Search for the cell housing the specified text and yield its [x, y] center coordinate. 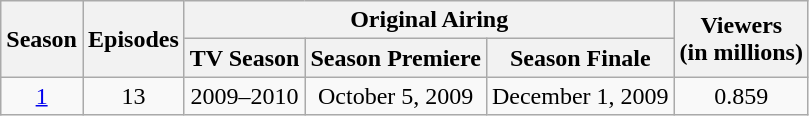
13 [133, 96]
1 [42, 96]
Episodes [133, 39]
Viewers(in millions) [741, 39]
Season [42, 39]
0.859 [741, 96]
Season Premiere [396, 58]
Original Airing [429, 20]
TV Season [244, 58]
2009–2010 [244, 96]
December 1, 2009 [580, 96]
Season Finale [580, 58]
October 5, 2009 [396, 96]
